For the text-containing cell, return its midpoint in (X, Y) coordinate format. 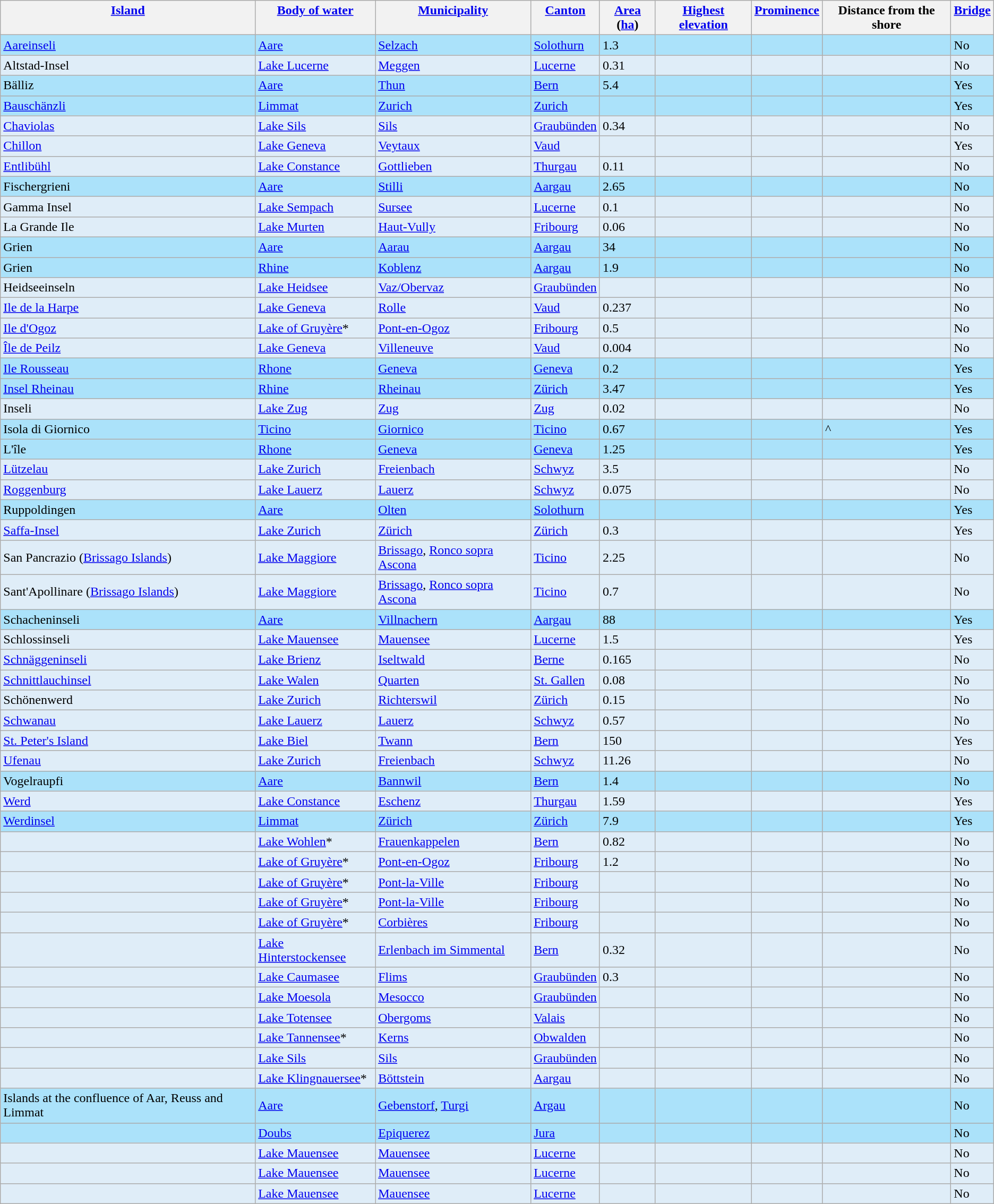
Schnäggeninseli (128, 660)
Thun (453, 85)
Lake Caumasee (315, 977)
Aarau (453, 247)
Ufenau (128, 761)
1.5 (628, 640)
Fischergrieni (128, 186)
St. Peter's Island (128, 741)
3.5 (628, 469)
Municipality (453, 18)
0.82 (628, 841)
Gottlieben (453, 166)
Böttstein (453, 1078)
Lützelau (128, 469)
1.9 (628, 267)
Gebenstorf, Turgi (453, 1105)
Roggenburg (128, 489)
0.34 (628, 126)
Lake Murten (315, 227)
0.004 (628, 348)
Schnittlauchinsel (128, 680)
Stilli (453, 186)
Area (ha) (628, 18)
Frauenkappelen (453, 841)
1.3 (628, 45)
Werd (128, 801)
Villnachern (453, 620)
Argau (565, 1105)
3.47 (628, 389)
Selzach (453, 45)
Flims (453, 977)
Schwanau (128, 720)
Quarten (453, 680)
Rheinau (453, 389)
Epiquerez (453, 1133)
0.1 (628, 207)
Corbières (453, 922)
0.165 (628, 660)
Lake Sempach (315, 207)
L'île (128, 449)
Vaz/Obervaz (453, 288)
0.06 (628, 227)
0.02 (628, 409)
Rolle (453, 308)
La Grande Ile (128, 227)
Berne (565, 660)
Schlossinseli (128, 640)
Altstad-Insel (128, 65)
Twann (453, 741)
Jura (565, 1133)
Île de Peilz (128, 348)
34 (628, 247)
Sursee (453, 207)
Entlibühl (128, 166)
Aareinseli (128, 45)
Kerns (453, 1038)
Insel Rheinau (128, 389)
0.31 (628, 65)
Obergoms (453, 1018)
Iseltwald (453, 660)
0.7 (628, 591)
1.2 (628, 862)
Lake Totensee (315, 1018)
0.15 (628, 700)
150 (628, 741)
Giornico (453, 429)
Sant'Apollinare (Brissago Islands) (128, 591)
0.075 (628, 489)
Doubs (315, 1133)
Lake Walen (315, 680)
Bälliz (128, 85)
Bannwil (453, 781)
Villeneuve (453, 348)
Highest elevation (703, 18)
Inseli (128, 409)
Valais (565, 1018)
Lake Hinterstockensee (315, 949)
Richterswil (453, 700)
Obwalden (565, 1038)
Chillon (128, 146)
Werdinsel (128, 821)
1.25 (628, 449)
San Pancrazio (Brissago Islands) (128, 557)
0.5 (628, 328)
0.57 (628, 720)
Heidseeinseln (128, 288)
0.67 (628, 429)
11.26 (628, 761)
1.4 (628, 781)
Veytaux (453, 146)
88 (628, 620)
Chaviolas (128, 126)
Lake Zug (315, 409)
0.08 (628, 680)
Eschenz (453, 801)
0.32 (628, 949)
Prominence (787, 18)
^ (887, 429)
Lake Biel (315, 741)
7.9 (628, 821)
Ile Rousseau (128, 368)
Erlenbach im Simmental (453, 949)
Lake Tannensee* (315, 1038)
Vogelraupfi (128, 781)
Meggen (453, 65)
Lake Wohlen* (315, 841)
Bauschänzli (128, 106)
Mesocco (453, 997)
0.11 (628, 166)
Haut-Vully (453, 227)
1.59 (628, 801)
Body of water (315, 18)
Lake Moesola (315, 997)
Distance from the shore (887, 18)
Lake Klingnauersee* (315, 1078)
Olten (453, 510)
Islands at the confluence of Aar, Reuss and Limmat (128, 1105)
0.2 (628, 368)
0.237 (628, 308)
St. Gallen (565, 680)
Koblenz (453, 267)
Lake Heidsee (315, 288)
Saffa-Insel (128, 530)
Ruppoldingen (128, 510)
Schönenwerd (128, 700)
2.65 (628, 186)
Lake Lucerne (315, 65)
Lake Brienz (315, 660)
Ile de la Harpe (128, 308)
Gamma Insel (128, 207)
Schacheninseli (128, 620)
Island (128, 18)
Ile d'Ogoz (128, 328)
2.25 (628, 557)
Bridge (972, 18)
Isola di Giornico (128, 429)
5.4 (628, 85)
Canton (565, 18)
